Provide the [x, y] coordinate of the cell's center where the given text is located.  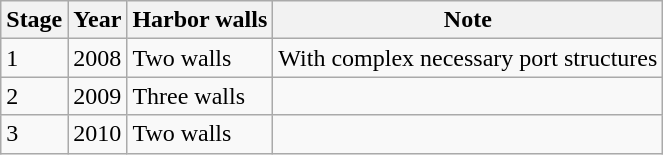
3 [34, 134]
Harbor walls [200, 20]
2010 [98, 134]
2 [34, 96]
Three walls [200, 96]
2008 [98, 58]
Year [98, 20]
2009 [98, 96]
Note [468, 20]
With complex necessary port structures [468, 58]
Stage [34, 20]
1 [34, 58]
